Return the [x, y] coordinate for the center point of the cell that contains the specified text.  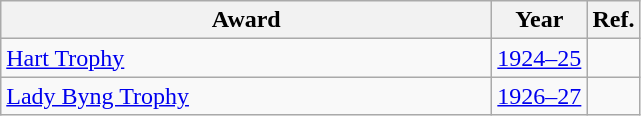
1926–27 [540, 96]
Award [246, 20]
Hart Trophy [246, 58]
Ref. [614, 20]
Lady Byng Trophy [246, 96]
1924–25 [540, 58]
Year [540, 20]
